Return (X, Y) of the center of cell containing provided text 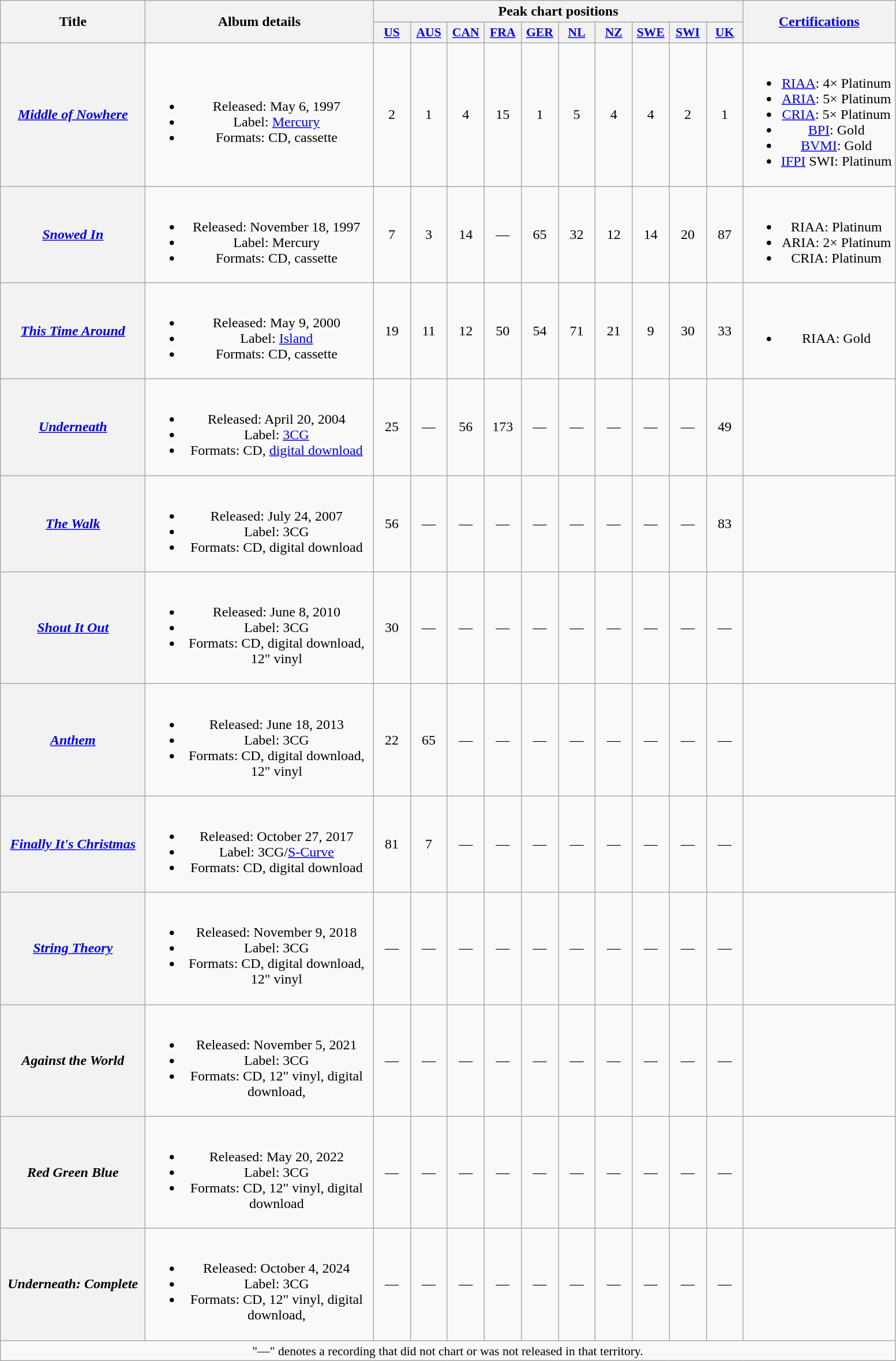
87 (725, 234)
20 (688, 234)
11 (429, 331)
3 (429, 234)
Released: October 4, 2024Label: 3CGFormats: CD, 12" vinyl, digital download, (260, 1284)
NL (577, 33)
RIAA: Gold (819, 331)
15 (503, 114)
Finally It's Christmas (73, 844)
Certifications (819, 22)
Released: November 5, 2021Label: 3CGFormats: CD, 12" vinyl, digital download, (260, 1060)
RIAA: PlatinumARIA: 2× PlatinumCRIA: Platinum (819, 234)
54 (539, 331)
25 (392, 427)
FRA (503, 33)
5 (577, 114)
Peak chart positions (558, 12)
US (392, 33)
Title (73, 22)
Released: May 6, 1997Label: MercuryFormats: CD, cassette (260, 114)
RIAA: 4× PlatinumARIA: 5× PlatinumCRIA: 5× PlatinumBPI: GoldBVMI: GoldIFPI SWI: Platinum (819, 114)
Anthem (73, 740)
Released: October 27, 2017Label: 3CG/S-CurveFormats: CD, digital download (260, 844)
Released: November 9, 2018Label: 3CGFormats: CD, digital download, 12" vinyl (260, 948)
Released: June 18, 2013Label: 3CGFormats: CD, digital download, 12" vinyl (260, 740)
19 (392, 331)
String Theory (73, 948)
NZ (614, 33)
CAN (466, 33)
Middle of Nowhere (73, 114)
GER (539, 33)
71 (577, 331)
32 (577, 234)
21 (614, 331)
"—" denotes a recording that did not chart or was not released in that territory. (448, 1351)
Underneath (73, 427)
50 (503, 331)
The Walk (73, 524)
Released: July 24, 2007Label: 3CGFormats: CD, digital download (260, 524)
9 (651, 331)
This Time Around (73, 331)
49 (725, 427)
Released: May 20, 2022Label: 3CGFormats: CD, 12" vinyl, digital download (260, 1172)
33 (725, 331)
UK (725, 33)
Red Green Blue (73, 1172)
81 (392, 844)
Released: April 20, 2004Label: 3CGFormats: CD, digital download (260, 427)
SWE (651, 33)
22 (392, 740)
SWI (688, 33)
Underneath: Complete (73, 1284)
83 (725, 524)
Released: June 8, 2010Label: 3CGFormats: CD, digital download, 12" vinyl (260, 628)
173 (503, 427)
AUS (429, 33)
Released: May 9, 2000Label: IslandFormats: CD, cassette (260, 331)
Snowed In (73, 234)
Released: November 18, 1997Label: MercuryFormats: CD, cassette (260, 234)
Against the World (73, 1060)
Shout It Out (73, 628)
Album details (260, 22)
